Output the (x, y) coordinate of the center of the cell containing the given text.  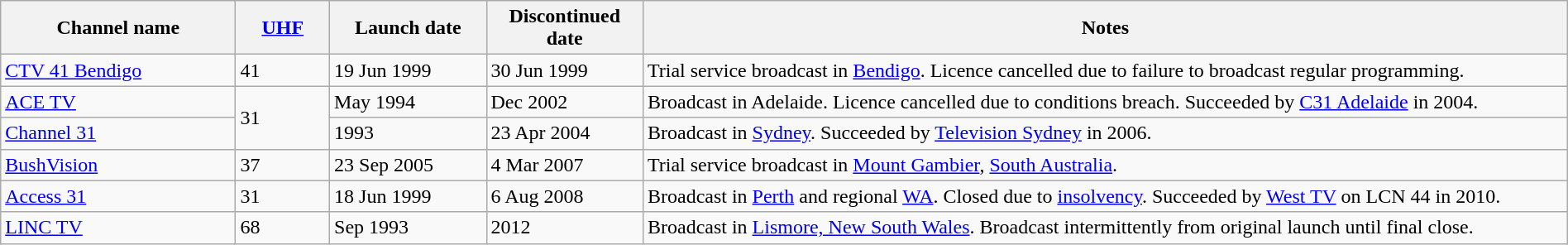
LINC TV (118, 228)
Broadcast in Lismore, New South Wales. Broadcast intermittently from original launch until final close. (1105, 228)
May 1994 (409, 102)
Launch date (409, 28)
6 Aug 2008 (564, 196)
CTV 41 Bendigo (118, 70)
Dec 2002 (564, 102)
Sep 1993 (409, 228)
UHF (283, 28)
37 (283, 165)
Broadcast in Adelaide. Licence cancelled due to conditions breach. Succeeded by C31 Adelaide in 2004. (1105, 102)
41 (283, 70)
Trial service broadcast in Bendigo. Licence cancelled due to failure to broadcast regular programming. (1105, 70)
Broadcast in Perth and regional WA. Closed due to insolvency. Succeeded by West TV on LCN 44 in 2010. (1105, 196)
Trial service broadcast in Mount Gambier, South Australia. (1105, 165)
2012 (564, 228)
Channel 31 (118, 133)
18 Jun 1999 (409, 196)
68 (283, 228)
Discontinued date (564, 28)
Notes (1105, 28)
19 Jun 1999 (409, 70)
4 Mar 2007 (564, 165)
ACE TV (118, 102)
1993 (409, 133)
Access 31 (118, 196)
BushVision (118, 165)
23 Sep 2005 (409, 165)
Channel name (118, 28)
23 Apr 2004 (564, 133)
30 Jun 1999 (564, 70)
Broadcast in Sydney. Succeeded by Television Sydney in 2006. (1105, 133)
